Identify which cell holds the provided text, then report its (X, Y) central coordinate. 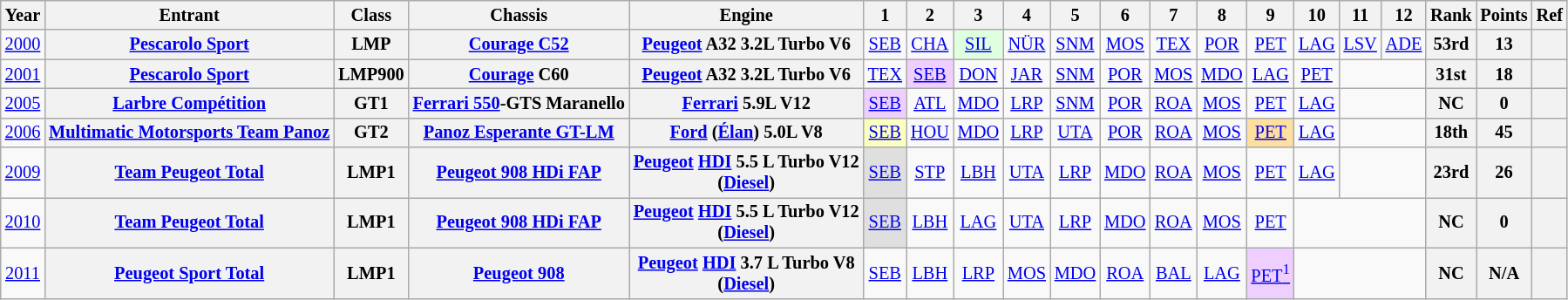
26 (1504, 173)
1 (886, 15)
Courage C60 (519, 74)
LMP (371, 44)
Entrant (189, 15)
2009 (23, 173)
Ford (Élan) 5.0L V8 (746, 133)
6 (1124, 15)
Peugeot HDI 3.7 L Turbo V8(Diesel) (746, 273)
PET1 (1270, 273)
18 (1504, 74)
Chassis (519, 15)
11 (1360, 15)
2011 (23, 273)
Peugeot Sport Total (189, 273)
10 (1317, 15)
CHA (930, 44)
HOU (930, 133)
Peugeot 908 (519, 273)
BAL (1173, 273)
2 (930, 15)
ADE (1404, 44)
JAR (1027, 74)
8 (1222, 15)
7 (1173, 15)
31st (1450, 74)
Ferrari 5.9L V12 (746, 103)
5 (1076, 15)
18th (1450, 133)
23rd (1450, 173)
ATL (930, 103)
Year (23, 15)
2001 (23, 74)
GT1 (371, 103)
Larbre Compétition (189, 103)
2000 (23, 44)
Class (371, 15)
9 (1270, 15)
4 (1027, 15)
Courage C52 (519, 44)
SIL (978, 44)
Multimatic Motorsports Team Panoz (189, 133)
45 (1504, 133)
2005 (23, 103)
2010 (23, 222)
N/A (1504, 273)
13 (1504, 44)
Ref (1550, 15)
Ferrari 550-GTS Maranello (519, 103)
53rd (1450, 44)
LSV (1360, 44)
3 (978, 15)
Rank (1450, 15)
2006 (23, 133)
Engine (746, 15)
LMP900 (371, 74)
Panoz Esperante GT-LM (519, 133)
DON (978, 74)
GT2 (371, 133)
NÜR (1027, 44)
Points (1504, 15)
STP (930, 173)
12 (1404, 15)
